Search for the cell housing the specified text and yield its (X, Y) center coordinate. 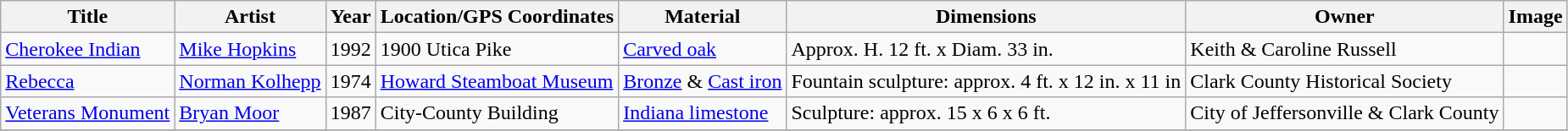
Location/GPS Coordinates (497, 17)
Image (1536, 17)
Title (88, 17)
City of Jeffersonville & Clark County (1344, 113)
Owner (1344, 17)
Veterans Monument (88, 113)
1992 (351, 49)
Carved oak (703, 49)
Dimensions (987, 17)
City-County Building (497, 113)
Howard Steamboat Museum (497, 81)
Rebecca (88, 81)
Year (351, 17)
Fountain sculpture: approx. 4 ft. x 12 in. x 11 in (987, 81)
Material (703, 17)
Norman Kolhepp (250, 81)
1900 Utica Pike (497, 49)
Artist (250, 17)
Indiana limestone (703, 113)
1987 (351, 113)
Bryan Moor (250, 113)
Bronze & Cast iron (703, 81)
Clark County Historical Society (1344, 81)
Keith & Caroline Russell (1344, 49)
Cherokee Indian (88, 49)
Mike Hopkins (250, 49)
Approx. H. 12 ft. x Diam. 33 in. (987, 49)
1974 (351, 81)
Sculpture: approx. 15 x 6 x 6 ft. (987, 113)
